Capture the cell that displays the provided text and extract its (x, y) central coordinate. 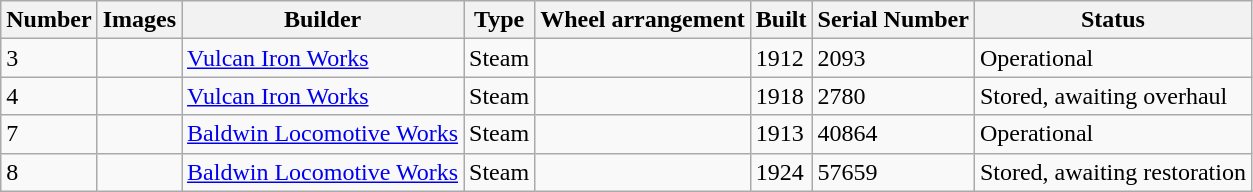
Serial Number (893, 20)
Type (500, 20)
Number (49, 20)
57659 (893, 172)
Wheel arrangement (643, 20)
1924 (781, 172)
40864 (893, 134)
8 (49, 172)
Stored, awaiting overhaul (1112, 96)
Built (781, 20)
Status (1112, 20)
4 (49, 96)
1918 (781, 96)
1912 (781, 58)
2093 (893, 58)
Stored, awaiting restoration (1112, 172)
2780 (893, 96)
Builder (323, 20)
Images (139, 20)
1913 (781, 134)
3 (49, 58)
7 (49, 134)
